Search for the cell housing the specified text and yield its [X, Y] center coordinate. 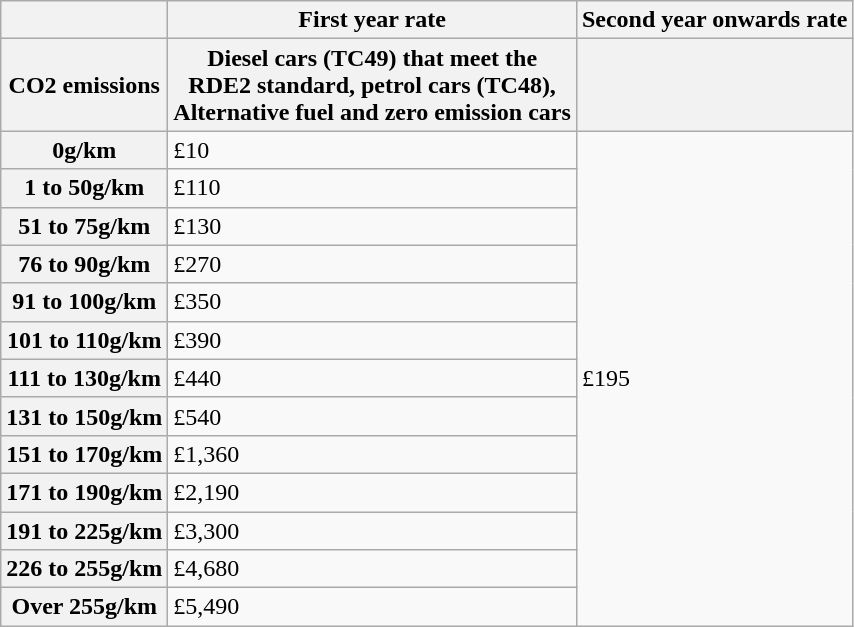
First year rate [372, 20]
£390 [372, 340]
Diesel cars (TC49) that meet theRDE2 standard, petrol cars (TC48),Alternative fuel and zero emission cars [372, 85]
£195 [714, 378]
226 to 255g/km [84, 569]
131 to 150g/km [84, 416]
76 to 90g/km [84, 264]
171 to 190g/km [84, 492]
1 to 50g/km [84, 188]
Over 255g/km [84, 607]
£3,300 [372, 531]
51 to 75g/km [84, 226]
0g/km [84, 150]
111 to 130g/km [84, 378]
£350 [372, 302]
£5,490 [372, 607]
191 to 225g/km [84, 531]
Second year onwards rate [714, 20]
CO2 emissions [84, 85]
£540 [372, 416]
£10 [372, 150]
151 to 170g/km [84, 454]
£1,360 [372, 454]
£2,190 [372, 492]
£110 [372, 188]
£440 [372, 378]
£130 [372, 226]
£4,680 [372, 569]
91 to 100g/km [84, 302]
£270 [372, 264]
101 to 110g/km [84, 340]
